For the text-containing cell, return its midpoint in [x, y] coordinate format. 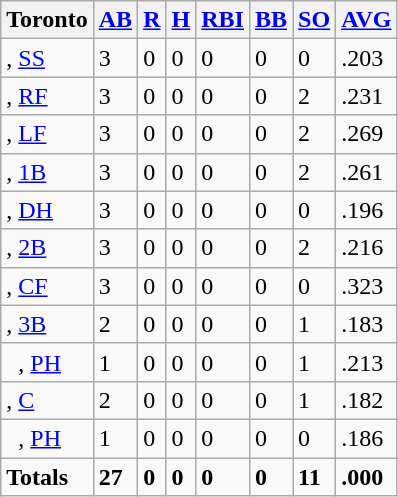
, 2B [47, 248]
, 1B [47, 172]
.186 [366, 438]
Toronto [47, 20]
, RF [47, 96]
.269 [366, 134]
, C [47, 400]
AVG [366, 20]
SO [314, 20]
.182 [366, 400]
AB [115, 20]
, DH [47, 210]
BB [270, 20]
, 3B [47, 324]
.203 [366, 58]
.196 [366, 210]
Totals [47, 477]
.231 [366, 96]
RBI [223, 20]
.216 [366, 248]
.261 [366, 172]
.213 [366, 362]
, SS [47, 58]
.183 [366, 324]
27 [115, 477]
, CF [47, 286]
, LF [47, 134]
11 [314, 477]
H [181, 20]
.000 [366, 477]
.323 [366, 286]
R [152, 20]
